Pinpoint the cell where the given text exists, returning its (x, y) midpoint coordinate. 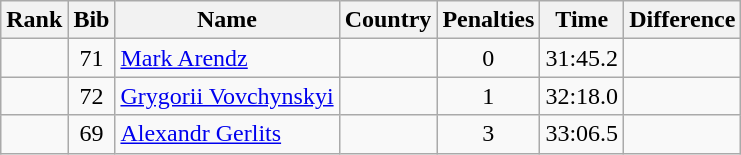
Grygorii Vovchynskyi (227, 96)
Difference (682, 20)
Bib (92, 20)
Mark Arendz (227, 58)
71 (92, 58)
Name (227, 20)
Alexandr Gerlits (227, 134)
Rank (34, 20)
Time (582, 20)
Country (388, 20)
69 (92, 134)
3 (488, 134)
32:18.0 (582, 96)
31:45.2 (582, 58)
0 (488, 58)
Penalties (488, 20)
1 (488, 96)
72 (92, 96)
33:06.5 (582, 134)
